Detect which cell encompasses the target text, then output its (X, Y) center coordinate. 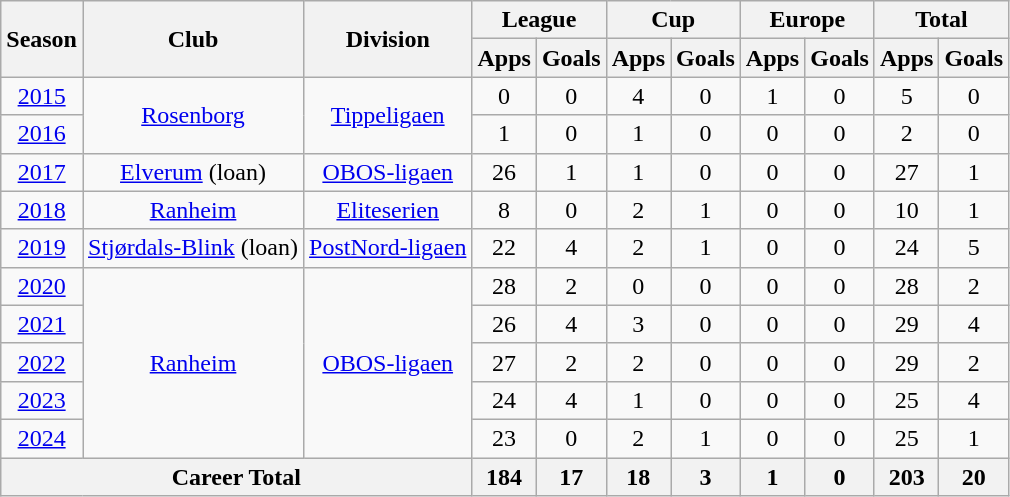
2018 (42, 210)
2019 (42, 248)
2021 (42, 324)
20 (974, 477)
2020 (42, 286)
Total (941, 20)
Tippeligaen (388, 115)
203 (906, 477)
Division (388, 39)
League (539, 20)
18 (638, 477)
2017 (42, 172)
2015 (42, 96)
2022 (42, 362)
Rosenborg (192, 115)
22 (504, 248)
Cup (673, 20)
Career Total (236, 477)
Club (192, 39)
Season (42, 39)
184 (504, 477)
8 (504, 210)
17 (571, 477)
Europe (807, 20)
Stjørdals-Blink (loan) (192, 248)
2023 (42, 400)
PostNord-ligaen (388, 248)
2016 (42, 134)
Elverum (loan) (192, 172)
Eliteserien (388, 210)
23 (504, 438)
2024 (42, 438)
10 (906, 210)
